From the cell containing the given text, extract its center point as [X, Y] coordinate. 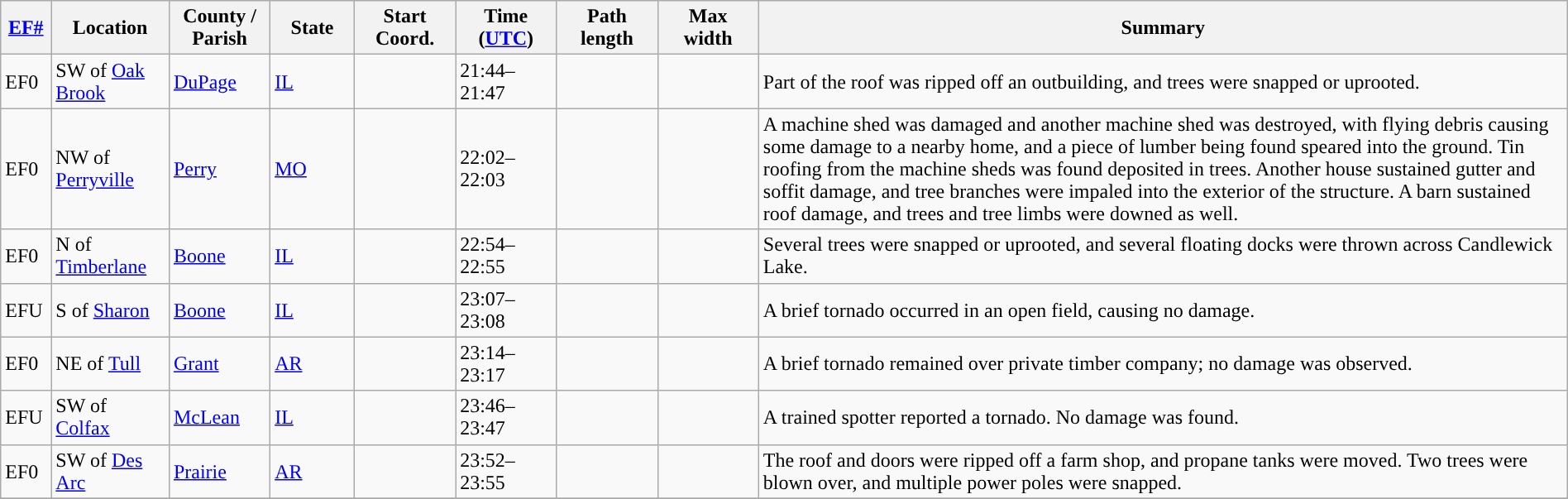
Start Coord. [404, 28]
DuPage [219, 81]
State [313, 28]
EF# [26, 28]
22:02–22:03 [506, 169]
SW of Colfax [111, 417]
The roof and doors were ripped off a farm shop, and propane tanks were moved. Two trees were blown over, and multiple power poles were snapped. [1163, 472]
Grant [219, 364]
Summary [1163, 28]
N of Timberlane [111, 257]
Location [111, 28]
Path length [607, 28]
23:07–23:08 [506, 309]
NE of Tull [111, 364]
A trained spotter reported a tornado. No damage was found. [1163, 417]
Several trees were snapped or uprooted, and several floating docks were thrown across Candlewick Lake. [1163, 257]
A brief tornado occurred in an open field, causing no damage. [1163, 309]
Perry [219, 169]
SW of Oak Brook [111, 81]
A brief tornado remained over private timber company; no damage was observed. [1163, 364]
23:52–23:55 [506, 472]
Max width [708, 28]
S of Sharon [111, 309]
22:54–22:55 [506, 257]
County / Parish [219, 28]
Prairie [219, 472]
NW of Perryville [111, 169]
23:14–23:17 [506, 364]
Time (UTC) [506, 28]
Part of the roof was ripped off an outbuilding, and trees were snapped or uprooted. [1163, 81]
SW of Des Arc [111, 472]
23:46–23:47 [506, 417]
MO [313, 169]
McLean [219, 417]
21:44–21:47 [506, 81]
